Capture the cell that displays the provided text and extract its [X, Y] central coordinate. 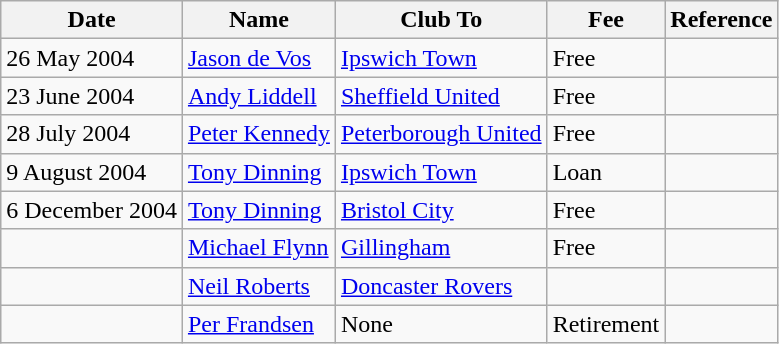
23 June 2004 [92, 96]
6 December 2004 [92, 210]
26 May 2004 [92, 58]
Andy Liddell [258, 96]
Name [258, 20]
Sheffield United [441, 96]
None [441, 324]
Per Frandsen [258, 324]
Gillingham [441, 248]
Club To [441, 20]
Doncaster Rovers [441, 286]
Peter Kennedy [258, 134]
Reference [722, 20]
28 July 2004 [92, 134]
Retirement [606, 324]
9 August 2004 [92, 172]
Michael Flynn [258, 248]
Fee [606, 20]
Date [92, 20]
Neil Roberts [258, 286]
Peterborough United [441, 134]
Bristol City [441, 210]
Loan [606, 172]
Jason de Vos [258, 58]
